Search for the cell housing the specified text and yield its (X, Y) center coordinate. 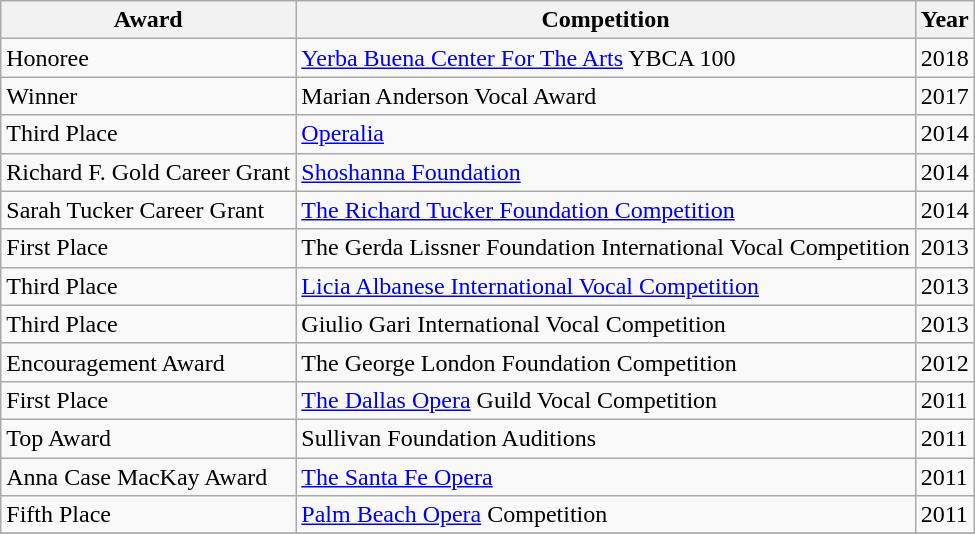
Award (148, 20)
Top Award (148, 438)
Shoshanna Foundation (606, 172)
The Richard Tucker Foundation Competition (606, 210)
2018 (944, 58)
Fifth Place (148, 515)
Winner (148, 96)
The Gerda Lissner Foundation International Vocal Competition (606, 248)
Operalia (606, 134)
2012 (944, 362)
Anna Case MacKay Award (148, 477)
Marian Anderson Vocal Award (606, 96)
The Santa Fe Opera (606, 477)
Palm Beach Opera Competition (606, 515)
2017 (944, 96)
Licia Albanese International Vocal Competition (606, 286)
Encouragement Award (148, 362)
Honoree (148, 58)
Yerba Buena Center For The Arts YBCA 100 (606, 58)
The Dallas Opera Guild Vocal Competition (606, 400)
Competition (606, 20)
Sullivan Foundation Auditions (606, 438)
Sarah Tucker Career Grant (148, 210)
Year (944, 20)
The George London Foundation Competition (606, 362)
Richard F. Gold Career Grant (148, 172)
Giulio Gari International Vocal Competition (606, 324)
